Provide the [X, Y] coordinate of the cell's center where the given text is located.  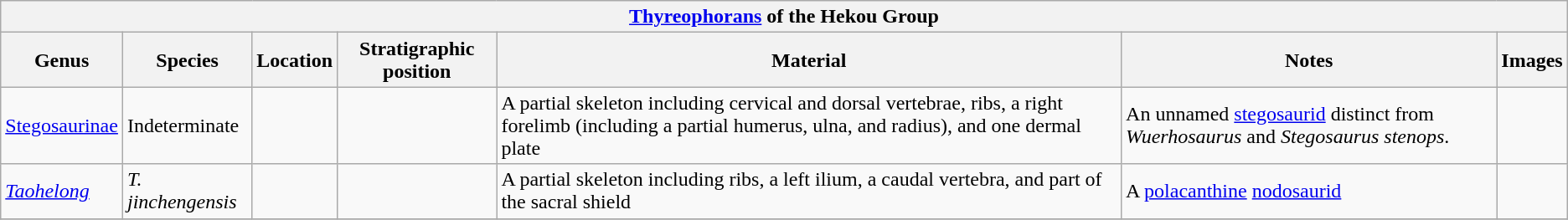
A partial skeleton including ribs, a left ilium, a caudal vertebra, and part of the sacral shield [809, 191]
Indeterminate [187, 125]
An unnamed stegosaurid distinct from Wuerhosaurus and Stegosaurus stenops. [1309, 125]
Location [295, 60]
Genus [62, 60]
A polacanthine nodosaurid [1309, 191]
Images [1532, 60]
Taohelong [62, 191]
Species [187, 60]
Stratigraphic position [417, 60]
Stegosaurinae [62, 125]
T. jinchengensis [187, 191]
Notes [1309, 60]
Thyreophorans of the Hekou Group [784, 17]
Material [809, 60]
